Output the [X, Y] coordinate of the center of the cell containing the given text.  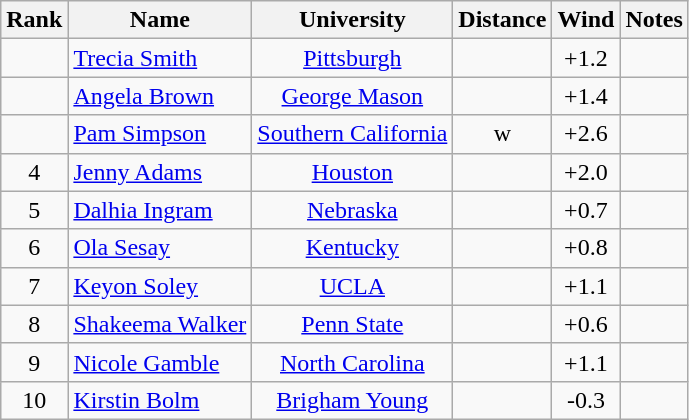
Ola Sesay [160, 248]
Name [160, 20]
+1.2 [586, 58]
Pam Simpson [160, 134]
Jenny Adams [160, 172]
+1.4 [586, 96]
4 [34, 172]
10 [34, 400]
7 [34, 286]
Wind [586, 20]
Rank [34, 20]
Brigham Young [352, 400]
Penn State [352, 324]
Nicole Gamble [160, 362]
Trecia Smith [160, 58]
8 [34, 324]
Angela Brown [160, 96]
Houston [352, 172]
+0.7 [586, 210]
UCLA [352, 286]
9 [34, 362]
North Carolina [352, 362]
5 [34, 210]
Nebraska [352, 210]
Dalhia Ingram [160, 210]
+2.6 [586, 134]
w [502, 134]
Keyon Soley [160, 286]
+0.6 [586, 324]
Southern California [352, 134]
+0.8 [586, 248]
+2.0 [586, 172]
Shakeema Walker [160, 324]
Kentucky [352, 248]
Notes [654, 20]
University [352, 20]
6 [34, 248]
Distance [502, 20]
George Mason [352, 96]
-0.3 [586, 400]
Pittsburgh [352, 58]
Kirstin Bolm [160, 400]
